Pinpoint the cell where the given text exists, returning its [x, y] midpoint coordinate. 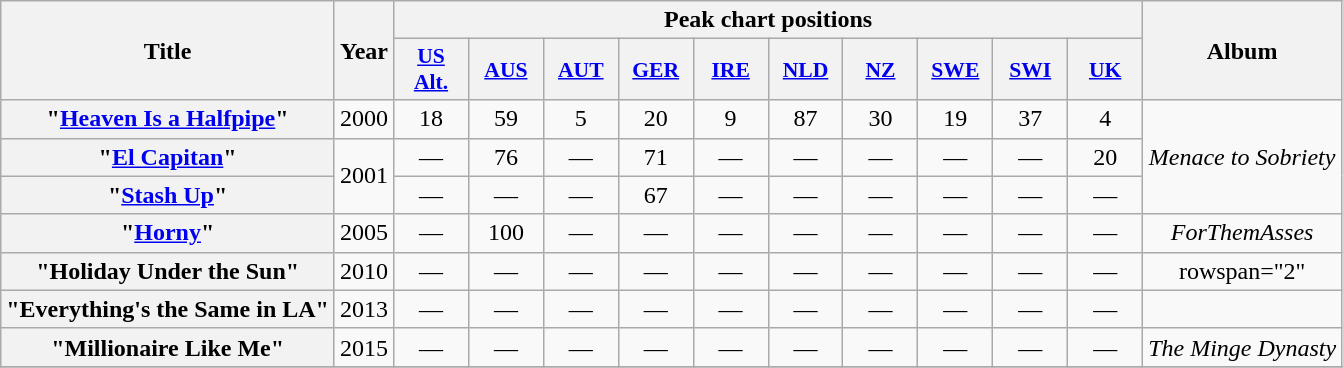
5 [580, 119]
Year [364, 50]
USAlt. [432, 70]
GER [656, 70]
59 [506, 119]
The Minge Dynasty [1242, 347]
Peak chart positions [768, 20]
UK [1106, 70]
"El Capitan" [168, 157]
2010 [364, 271]
rowspan="2" [1242, 271]
30 [880, 119]
Album [1242, 50]
AUS [506, 70]
2001 [364, 176]
9 [730, 119]
"Horny" [168, 233]
87 [806, 119]
2005 [364, 233]
IRE [730, 70]
"Millionaire Like Me" [168, 347]
AUT [580, 70]
2015 [364, 347]
100 [506, 233]
NZ [880, 70]
"Stash Up" [168, 195]
NLD [806, 70]
2000 [364, 119]
71 [656, 157]
76 [506, 157]
ForThemAsses [1242, 233]
"Everything's the Same in LA" [168, 309]
4 [1106, 119]
"Heaven Is a Halfpipe" [168, 119]
19 [956, 119]
SWI [1030, 70]
Menace to Sobriety [1242, 157]
SWE [956, 70]
18 [432, 119]
Title [168, 50]
67 [656, 195]
"Holiday Under the Sun" [168, 271]
2013 [364, 309]
37 [1030, 119]
